Capture the cell that displays the provided text and extract its [X, Y] central coordinate. 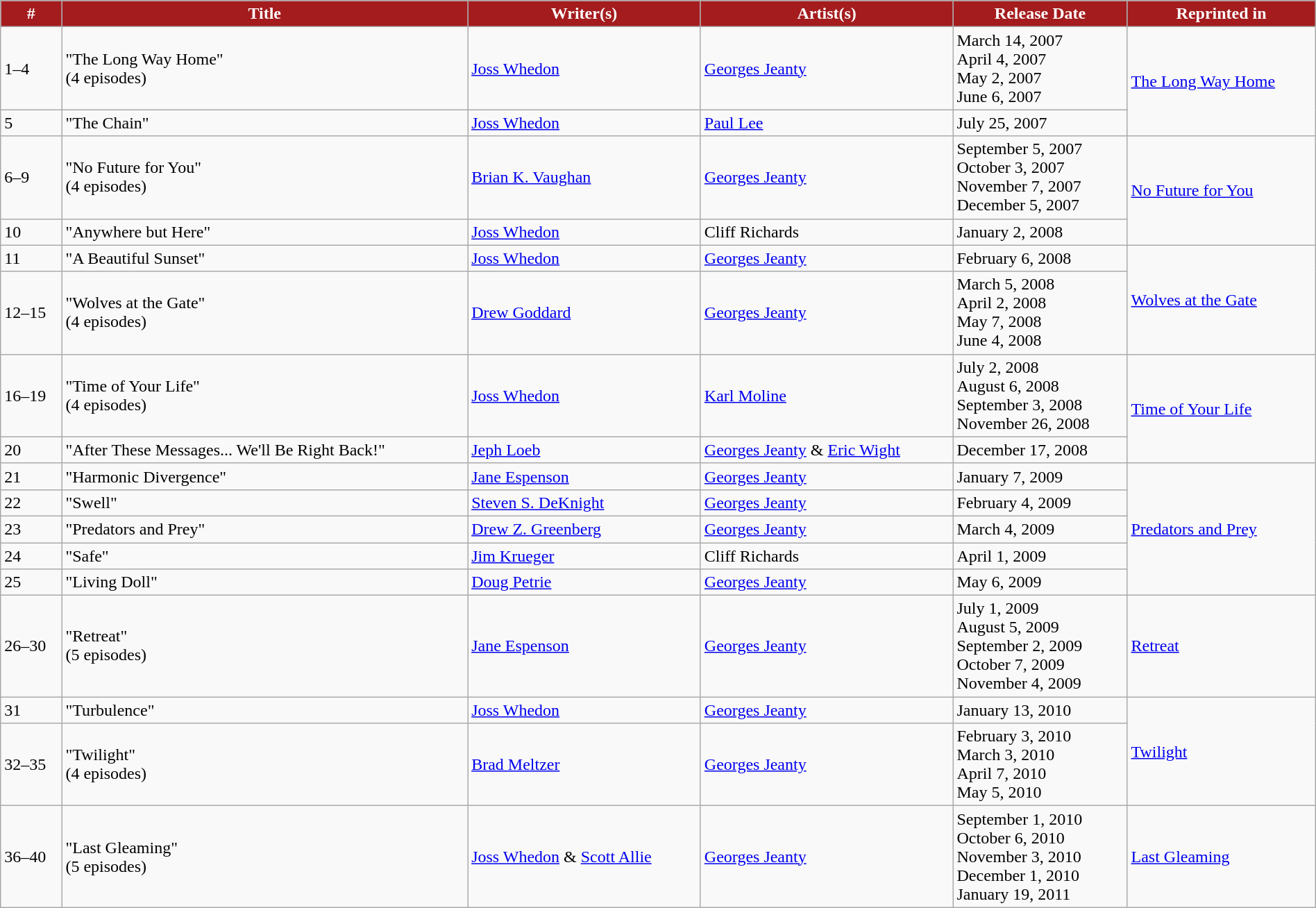
"Turbulence" [265, 710]
February 3, 2010March 3, 2010April 7, 2010May 5, 2010 [1040, 765]
Artist(s) [827, 14]
"Wolves at the Gate"(4 episodes) [265, 312]
Steven S. DeKnight [584, 503]
The Long Way Home [1222, 82]
12–15 [31, 312]
Drew Z. Greenberg [584, 529]
32–35 [31, 765]
26–30 [31, 646]
25 [31, 582]
July 2, 2008August 6, 2008September 3, 2008November 26, 2008 [1040, 396]
March 5, 2008April 2, 2008May 7, 2008June 4, 2008 [1040, 312]
"Anywhere but Here" [265, 232]
36–40 [31, 857]
Jim Krueger [584, 556]
September 5, 2007October 3, 2007November 7, 2007December 5, 2007 [1040, 178]
"Harmonic Divergence" [265, 476]
"Living Doll" [265, 582]
July 25, 2007 [1040, 123]
Retreat [1222, 646]
Karl Moline [827, 396]
23 [31, 529]
5 [31, 123]
1–4 [31, 68]
January 13, 2010 [1040, 710]
# [31, 14]
11 [31, 258]
20 [31, 450]
"Swell" [265, 503]
Paul Lee [827, 123]
Release Date [1040, 14]
September 1, 2010October 6, 2010November 3, 2010December 1, 2010January 19, 2011 [1040, 857]
Brad Meltzer [584, 765]
Joss Whedon & Scott Allie [584, 857]
April 1, 2009 [1040, 556]
"After These Messages... We'll Be Right Back!" [265, 450]
"Retreat"(5 episodes) [265, 646]
"No Future for You"(4 episodes) [265, 178]
Georges Jeanty & Eric Wight [827, 450]
Predators and Prey [1222, 529]
Time of Your Life [1222, 408]
March 14, 2007April 4, 2007May 2, 2007June 6, 2007 [1040, 68]
February 4, 2009 [1040, 503]
Twilight [1222, 751]
31 [31, 710]
Brian K. Vaughan [584, 178]
"The Chain" [265, 123]
22 [31, 503]
"Safe" [265, 556]
Last Gleaming [1222, 857]
"Last Gleaming"(5 episodes) [265, 857]
January 7, 2009 [1040, 476]
"Time of Your Life"(4 episodes) [265, 396]
Doug Petrie [584, 582]
Reprinted in [1222, 14]
No Future for You [1222, 190]
24 [31, 556]
February 6, 2008 [1040, 258]
21 [31, 476]
"The Long Way Home"(4 episodes) [265, 68]
December 17, 2008 [1040, 450]
"Predators and Prey" [265, 529]
10 [31, 232]
Wolves at the Gate [1222, 300]
March 4, 2009 [1040, 529]
Jeph Loeb [584, 450]
"Twilight"(4 episodes) [265, 765]
Drew Goddard [584, 312]
"A Beautiful Sunset" [265, 258]
16–19 [31, 396]
January 2, 2008 [1040, 232]
Title [265, 14]
May 6, 2009 [1040, 582]
Writer(s) [584, 14]
July 1, 2009August 5, 2009September 2, 2009October 7, 2009November 4, 2009 [1040, 646]
6–9 [31, 178]
